Extract the [X, Y] coordinate from the center of the cell holding the provided text.  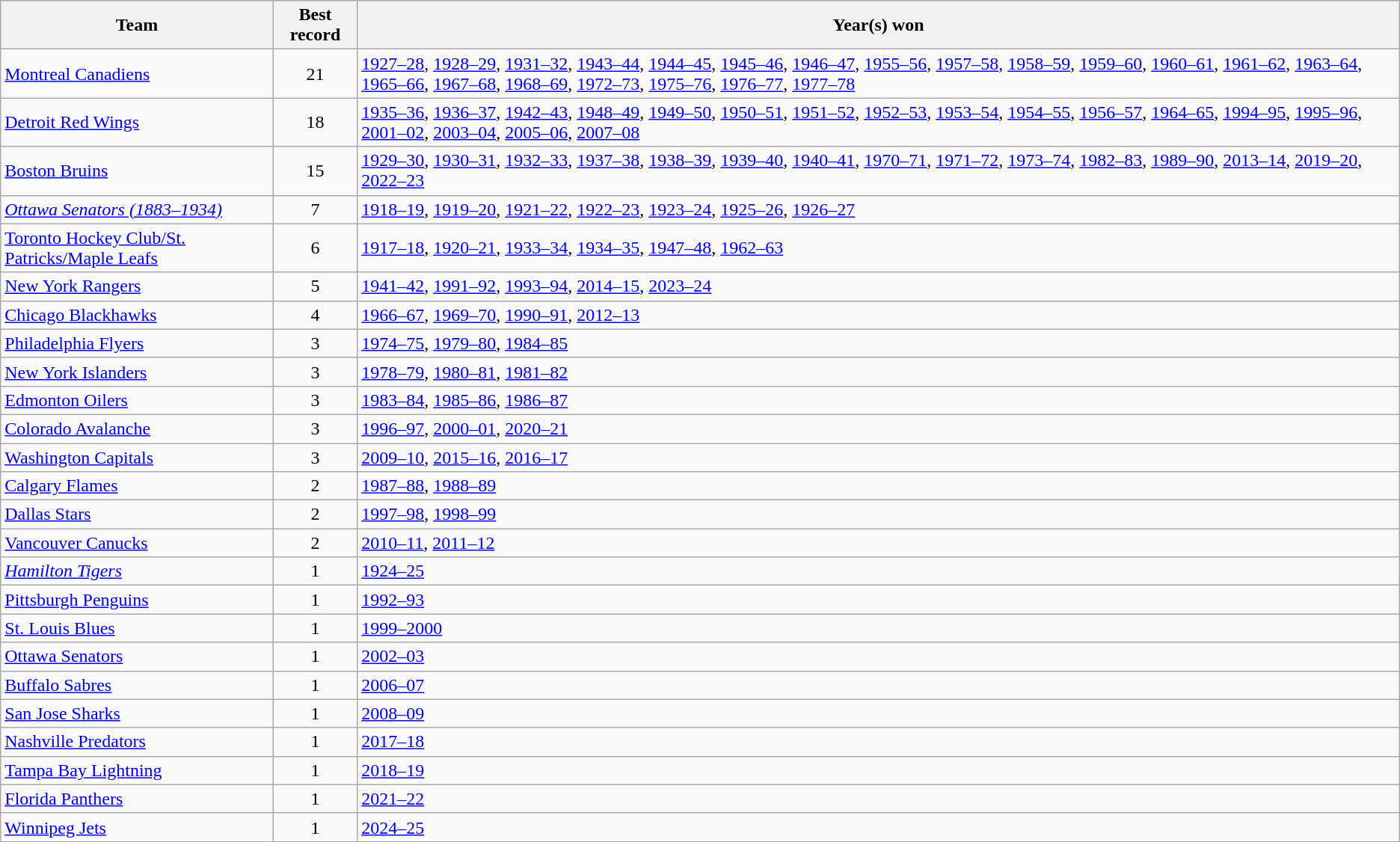
San Jose Sharks [137, 713]
Pittsburgh Penguins [137, 600]
Team [137, 25]
1978–79, 1980–81, 1981–82 [879, 372]
2002–03 [879, 657]
1996–97, 2000–01, 2020–21 [879, 428]
Nashville Predators [137, 742]
Best record [315, 25]
1974–75, 1979–80, 1984–85 [879, 343]
21 [315, 73]
St. Louis Blues [137, 628]
1918–19, 1919–20, 1921–22, 1922–23, 1923–24, 1925–26, 1926–27 [879, 209]
6 [315, 248]
Boston Bruins [137, 170]
2024–25 [879, 827]
2009–10, 2015–16, 2016–17 [879, 457]
New York Islanders [137, 372]
15 [315, 170]
1983–84, 1985–86, 1986–87 [879, 400]
2018–19 [879, 770]
Tampa Bay Lightning [137, 770]
Florida Panthers [137, 799]
Winnipeg Jets [137, 827]
1999–2000 [879, 628]
1966–67, 1969–70, 1990–91, 2012–13 [879, 315]
18 [315, 123]
Vancouver Canucks [137, 543]
Hamilton Tigers [137, 571]
Toronto Hockey Club/St. Patricks/Maple Leafs [137, 248]
Calgary Flames [137, 486]
New York Rangers [137, 286]
Philadelphia Flyers [137, 343]
2006–07 [879, 685]
Year(s) won [879, 25]
1924–25 [879, 571]
1997–98, 1998–99 [879, 514]
2010–11, 2011–12 [879, 543]
4 [315, 315]
Buffalo Sabres [137, 685]
2021–22 [879, 799]
1917–18, 1920–21, 1933–34, 1934–35, 1947–48, 1962–63 [879, 248]
5 [315, 286]
Montreal Canadiens [137, 73]
Edmonton Oilers [137, 400]
1929–30, 1930–31, 1932–33, 1937–38, 1938–39, 1939–40, 1940–41, 1970–71, 1971–72, 1973–74, 1982–83, 1989–90, 2013–14, 2019–20, 2022–23 [879, 170]
Dallas Stars [137, 514]
Chicago Blackhawks [137, 315]
2017–18 [879, 742]
Ottawa Senators (1883–1934) [137, 209]
1992–93 [879, 600]
1987–88, 1988–89 [879, 486]
Colorado Avalanche [137, 428]
Washington Capitals [137, 457]
Ottawa Senators [137, 657]
Detroit Red Wings [137, 123]
1941–42, 1991–92, 1993–94, 2014–15, 2023–24 [879, 286]
2008–09 [879, 713]
7 [315, 209]
